Return [x, y] of the center of cell containing provided text 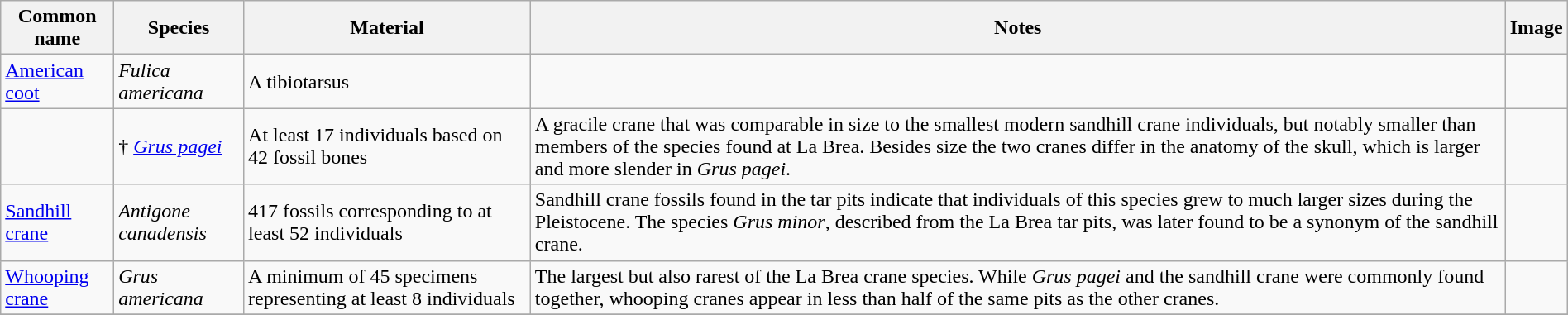
Antigone canadensis [179, 222]
Sandhill crane [58, 222]
Grus americana [179, 288]
Common name [58, 28]
Whooping crane [58, 288]
Species [179, 28]
At least 17 individuals based on 42 fossil bones [387, 146]
Fulica americana [179, 81]
417 fossils corresponding to at least 52 individuals [387, 222]
Notes [1017, 28]
† Grus pagei [179, 146]
Material [387, 28]
A tibiotarsus [387, 81]
A minimum of 45 specimens representing at least 8 individuals [387, 288]
American coot [58, 81]
Image [1537, 28]
